Detect which cell encompasses the target text, then output its [x, y] center coordinate. 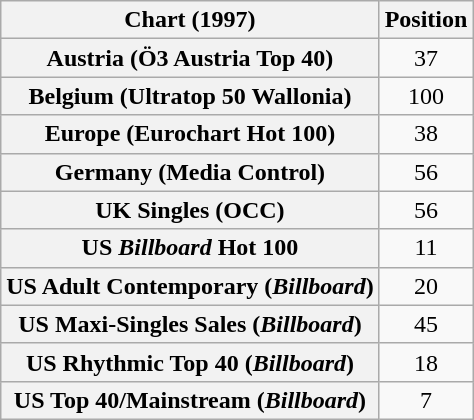
US Top 40/Mainstream (Billboard) [190, 400]
UK Singles (OCC) [190, 210]
18 [426, 362]
Germany (Media Control) [190, 172]
7 [426, 400]
Austria (Ö3 Austria Top 40) [190, 58]
11 [426, 248]
Belgium (Ultratop 50 Wallonia) [190, 96]
US Rhythmic Top 40 (Billboard) [190, 362]
38 [426, 134]
20 [426, 286]
Europe (Eurochart Hot 100) [190, 134]
US Maxi-Singles Sales (Billboard) [190, 324]
45 [426, 324]
Position [426, 20]
100 [426, 96]
Chart (1997) [190, 20]
US Adult Contemporary (Billboard) [190, 286]
37 [426, 58]
US Billboard Hot 100 [190, 248]
